Detect which cell encompasses the target text, then output its [x, y] center coordinate. 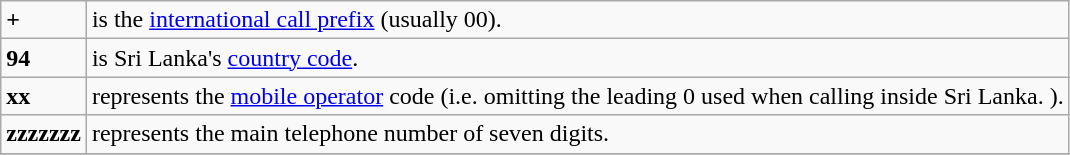
+ [44, 20]
is Sri Lanka's country code. [578, 58]
represents the main telephone number of seven digits. [578, 134]
is the international call prefix (usually 00). [578, 20]
represents the mobile operator code (i.e. omitting the leading 0 used when calling inside Sri Lanka. ). [578, 96]
zzzzzzz [44, 134]
94 [44, 58]
xx [44, 96]
